Capture the cell that displays the provided text and extract its (X, Y) central coordinate. 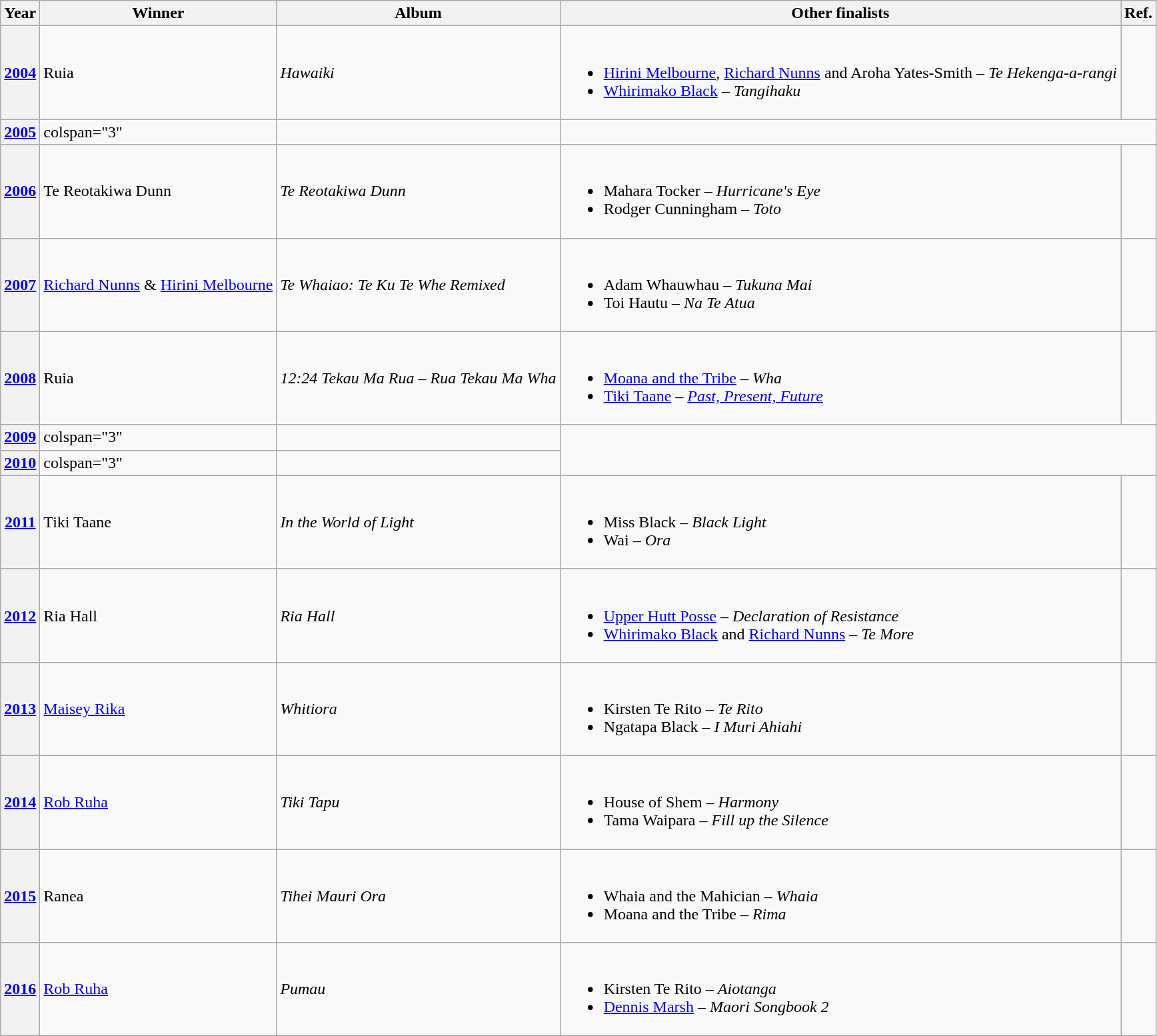
2009 (20, 437)
Kirsten Te Rito – AiotangaDennis Marsh – Maori Songbook 2 (840, 989)
2007 (20, 285)
Tiki Tapu (419, 802)
Other finalists (840, 13)
Hirini Melbourne, Richard Nunns and Aroha Yates-Smith – Te Hekenga-a-rangiWhirimako Black – Tangihaku (840, 73)
Upper Hutt Posse – Declaration of ResistanceWhirimako Black and Richard Nunns – Te More (840, 615)
Moana and the Tribe – WhaTiki Taane – Past, Present, Future (840, 378)
Album (419, 13)
Whaia and the Mahician – WhaiaMoana and the Tribe – Rima (840, 896)
Pumau (419, 989)
Year (20, 13)
2010 (20, 463)
Ranea (159, 896)
Kirsten Te Rito – Te RitoNgatapa Black – I Muri Ahiahi (840, 709)
Mahara Tocker – Hurricane's EyeRodger Cunningham – Toto (840, 191)
Ref. (1138, 13)
Miss Black – Black LightWai – Ora (840, 522)
2013 (20, 709)
Winner (159, 13)
Adam Whauwhau – Tukuna MaiToi Hautu – Na Te Atua (840, 285)
2015 (20, 896)
Te Whaiao: Te Ku Te Whe Remixed (419, 285)
12:24 Tekau Ma Rua – Rua Tekau Ma Wha (419, 378)
In the World of Light (419, 522)
House of Shem – HarmonyTama Waipara – Fill up the Silence (840, 802)
2006 (20, 191)
2004 (20, 73)
2016 (20, 989)
Tiki Taane (159, 522)
2008 (20, 378)
2005 (20, 132)
Maisey Rika (159, 709)
2011 (20, 522)
2014 (20, 802)
Richard Nunns & Hirini Melbourne (159, 285)
Hawaiki (419, 73)
Tihei Mauri Ora (419, 896)
2012 (20, 615)
Whitiora (419, 709)
